Provide the [X, Y] coordinate of the cell's center where the given text is located.  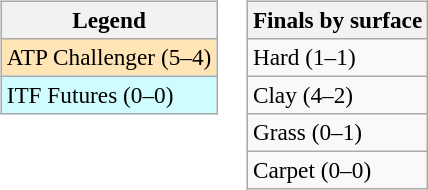
Hard (1–1) [337, 57]
Legend [108, 20]
ATP Challenger (5–4) [108, 57]
Finals by surface [337, 20]
Carpet (0–0) [337, 171]
Clay (4–2) [337, 95]
ITF Futures (0–0) [108, 95]
Grass (0–1) [337, 133]
